Locate the cell with the specified text and output its [x, y] center coordinate. 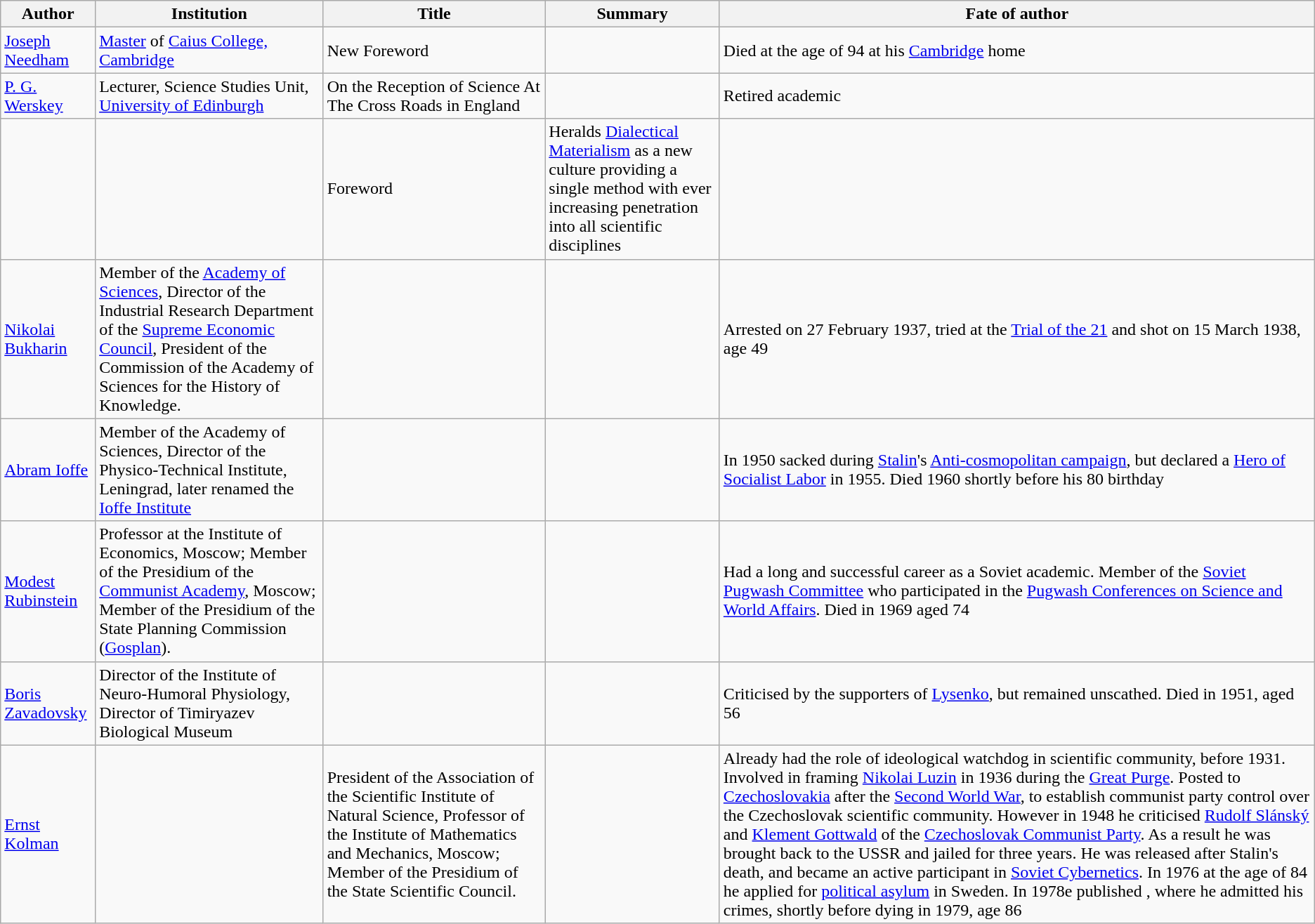
Heralds Dialectical Materialism as a new culture providing a single method with ever increasing penetration into all scientific disciplines [632, 189]
Author [48, 14]
P. G. Werskey [48, 95]
Arrested on 27 February 1937, tried at the Trial of the 21 and shot on 15 March 1938, age 49 [1017, 338]
Lecturer, Science Studies Unit, University of Edinburgh [209, 95]
Fate of author [1017, 14]
Summary [632, 14]
Foreword [434, 189]
Criticised by the supporters of Lysenko, but remained unscathed. Died in 1951, aged 56 [1017, 704]
In 1950 sacked during Stalin's Anti-cosmopolitan campaign, but declared a Hero of Socialist Labor in 1955. Died 1960 shortly before his 80 birthday [1017, 470]
Abram Ioffe [48, 470]
Died at the age of 94 at his Cambridge home [1017, 51]
Master of Caius College, Cambridge [209, 51]
Ernst Kolman [48, 834]
Boris Zavadovsky [48, 704]
Member of the Academy of Sciences, Director of the Physico-Technical Institute, Leningrad, later renamed the Ioffe Institute [209, 470]
Joseph Needham [48, 51]
Retired academic [1017, 95]
Modest Rubinstein [48, 591]
Nikolai Bukharin [48, 338]
Institution [209, 14]
On the Reception of Science At The Cross Roads in England [434, 95]
New Foreword [434, 51]
Director of the Institute of Neuro-Humoral Physiology, Director of Timiryazev Biological Museum [209, 704]
Title [434, 14]
